Locate the cell with the specified text and output its [x, y] center coordinate. 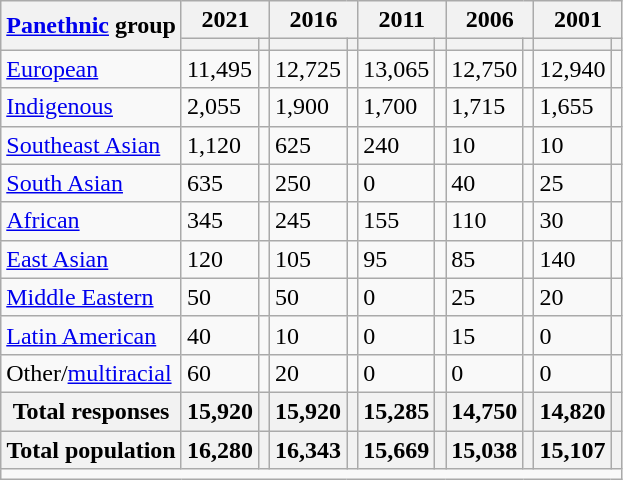
12,750 [484, 69]
Middle Eastern [92, 297]
2006 [490, 20]
155 [396, 221]
95 [396, 259]
635 [220, 183]
625 [308, 145]
Total population [92, 449]
2,055 [220, 107]
1,120 [220, 145]
15,038 [484, 449]
16,280 [220, 449]
13,065 [396, 69]
1,715 [484, 107]
85 [484, 259]
14,820 [572, 411]
Indigenous [92, 107]
Southeast Asian [92, 145]
Panethnic group [92, 26]
South Asian [92, 183]
1,900 [308, 107]
2011 [402, 20]
245 [308, 221]
140 [572, 259]
105 [308, 259]
Latin American [92, 335]
240 [396, 145]
110 [484, 221]
2001 [578, 20]
1,700 [396, 107]
Total responses [92, 411]
15,669 [396, 449]
12,725 [308, 69]
14,750 [484, 411]
African [92, 221]
European [92, 69]
120 [220, 259]
15 [484, 335]
East Asian [92, 259]
16,343 [308, 449]
345 [220, 221]
11,495 [220, 69]
1,655 [572, 107]
250 [308, 183]
Other/multiracial [92, 373]
30 [572, 221]
12,940 [572, 69]
15,107 [572, 449]
15,285 [396, 411]
2016 [314, 20]
60 [220, 373]
2021 [225, 20]
